Extract the (X, Y) coordinate from the center of the cell holding the provided text.  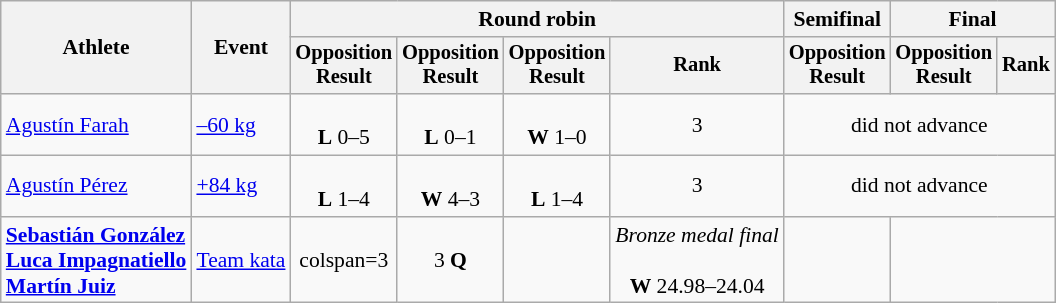
Semifinal (838, 19)
L 0–1 (450, 124)
W 4–3 (450, 186)
L 0–5 (344, 124)
Round robin (538, 19)
Final (972, 19)
Athlete (96, 48)
W 1–0 (558, 124)
–60 kg (240, 124)
Agustín Farah (96, 124)
Event (240, 48)
+84 kg (240, 186)
Agustín Pérez (96, 186)
